Search for the cell housing the specified text and yield its [x, y] center coordinate. 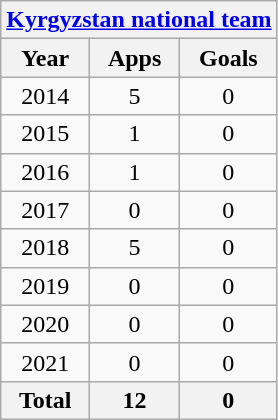
2019 [46, 286]
2020 [46, 324]
Total [46, 400]
Year [46, 58]
2021 [46, 362]
Kyrgyzstan national team [139, 20]
2016 [46, 172]
12 [135, 400]
Apps [135, 58]
2014 [46, 96]
Goals [229, 58]
2018 [46, 248]
2017 [46, 210]
2015 [46, 134]
